Capture the cell that displays the provided text and extract its [X, Y] central coordinate. 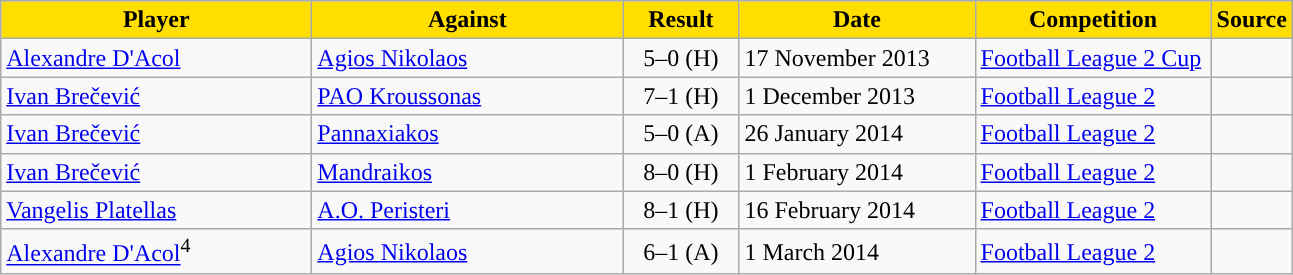
1 February 2014 [857, 172]
A.O. Peristeri [468, 210]
1 December 2013 [857, 96]
Mandraikos [468, 172]
5–0 (H) [681, 58]
6–1 (A) [681, 252]
PAO Kroussonas [468, 96]
8–0 (Η) [681, 172]
Source [1252, 20]
17 November 2013 [857, 58]
26 January 2014 [857, 134]
16 February 2014 [857, 210]
Vangelis Platellas [156, 210]
Against [468, 20]
Football League 2 Cup [1093, 58]
Date [857, 20]
Result [681, 20]
7–1 (H) [681, 96]
Alexandre D'Acol4 [156, 252]
Pannaxiakos [468, 134]
Competition [1093, 20]
1 March 2014 [857, 252]
Player [156, 20]
Alexandre D'Acol [156, 58]
5–0 (Α) [681, 134]
8–1 (Η) [681, 210]
